Capture the cell that displays the provided text and extract its [x, y] central coordinate. 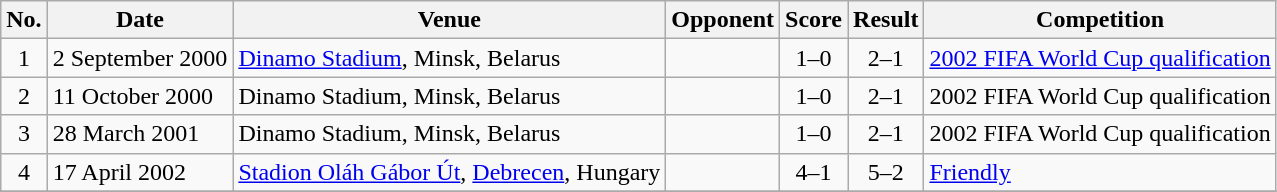
28 March 2001 [140, 134]
Stadion Oláh Gábor Út, Debrecen, Hungary [450, 172]
Opponent [723, 20]
Venue [450, 20]
Score [814, 20]
4 [24, 172]
2 [24, 96]
11 October 2000 [140, 96]
1 [24, 58]
2 September 2000 [140, 58]
Result [886, 20]
3 [24, 134]
4–1 [814, 172]
No. [24, 20]
Competition [1100, 20]
Friendly [1100, 172]
17 April 2002 [140, 172]
Date [140, 20]
5–2 [886, 172]
